Return the [X, Y] coordinate for the center point of the cell that contains the specified text.  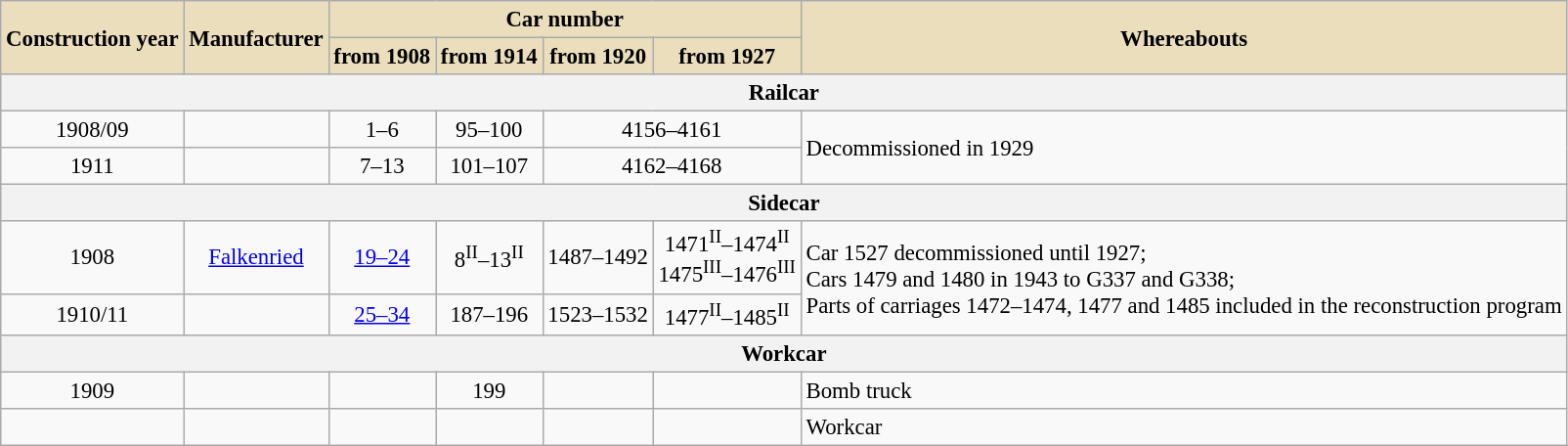
1911 [92, 166]
Sidecar [784, 203]
Construction year [92, 37]
from 1908 [382, 57]
from 1914 [490, 57]
1910/11 [92, 314]
8II–13II [490, 257]
25–34 [382, 314]
Car number [565, 20]
Bomb truck [1184, 390]
Railcar [784, 93]
4156–4161 [672, 130]
19–24 [382, 257]
187–196 [490, 314]
1487–1492 [598, 257]
1908/09 [92, 130]
Manufacturer [256, 37]
1523–1532 [598, 314]
1477II–1485II [727, 314]
Falkenried [256, 257]
Whereabouts [1184, 37]
1471II–1474II1475III–1476III [727, 257]
1908 [92, 257]
4162–4168 [672, 166]
1909 [92, 390]
7–13 [382, 166]
101–107 [490, 166]
from 1927 [727, 57]
199 [490, 390]
Decommissioned in 1929 [1184, 149]
1–6 [382, 130]
from 1920 [598, 57]
95–100 [490, 130]
